Output the [X, Y] coordinate of the center of the cell containing the given text.  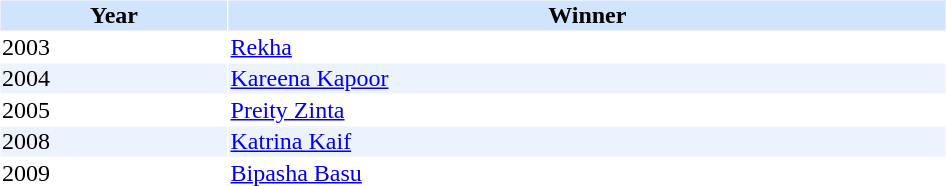
Katrina Kaif [587, 141]
2003 [114, 47]
2008 [114, 141]
Kareena Kapoor [587, 79]
2004 [114, 79]
Rekha [587, 47]
2005 [114, 110]
Year [114, 15]
Winner [587, 15]
Preity Zinta [587, 110]
